Return the (X, Y) coordinate for the center point of the cell that contains the specified text.  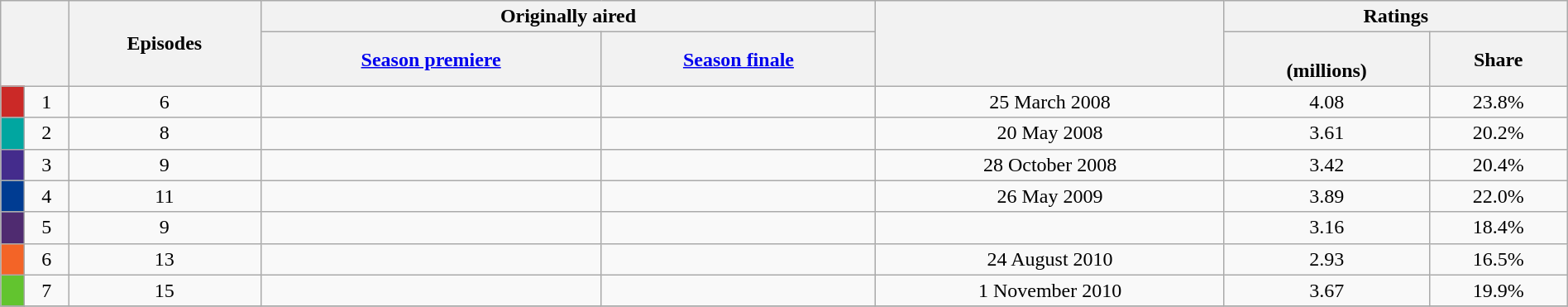
15 (165, 290)
Episodes (165, 43)
16.5% (1499, 259)
3.61 (1327, 133)
(millions) (1327, 60)
Season premiere (431, 60)
25 March 2008 (1050, 102)
3 (46, 165)
5 (46, 228)
3.16 (1327, 228)
2 (46, 133)
4.08 (1327, 102)
18.4% (1499, 228)
3.89 (1327, 196)
3.67 (1327, 290)
11 (165, 196)
19.9% (1499, 290)
20 May 2008 (1050, 133)
4 (46, 196)
3.42 (1327, 165)
Originally aired (568, 17)
23.8% (1499, 102)
28 October 2008 (1050, 165)
20.4% (1499, 165)
Ratings (1396, 17)
1 November 2010 (1050, 290)
1 (46, 102)
2.93 (1327, 259)
Season finale (739, 60)
20.2% (1499, 133)
24 August 2010 (1050, 259)
7 (46, 290)
8 (165, 133)
26 May 2009 (1050, 196)
22.0% (1499, 196)
13 (165, 259)
Share (1499, 60)
